Detect which cell encompasses the target text, then output its [x, y] center coordinate. 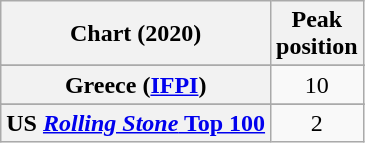
Greece (IFPI) [136, 85]
Peakposition [317, 34]
10 [317, 85]
Chart (2020) [136, 34]
2 [317, 123]
US Rolling Stone Top 100 [136, 123]
